Capture the cell that displays the provided text and extract its (x, y) central coordinate. 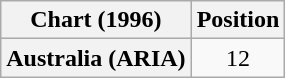
Australia (ARIA) (96, 58)
12 (238, 58)
Chart (1996) (96, 20)
Position (238, 20)
